Return the (X, Y) coordinate for the center point of the cell that contains the specified text.  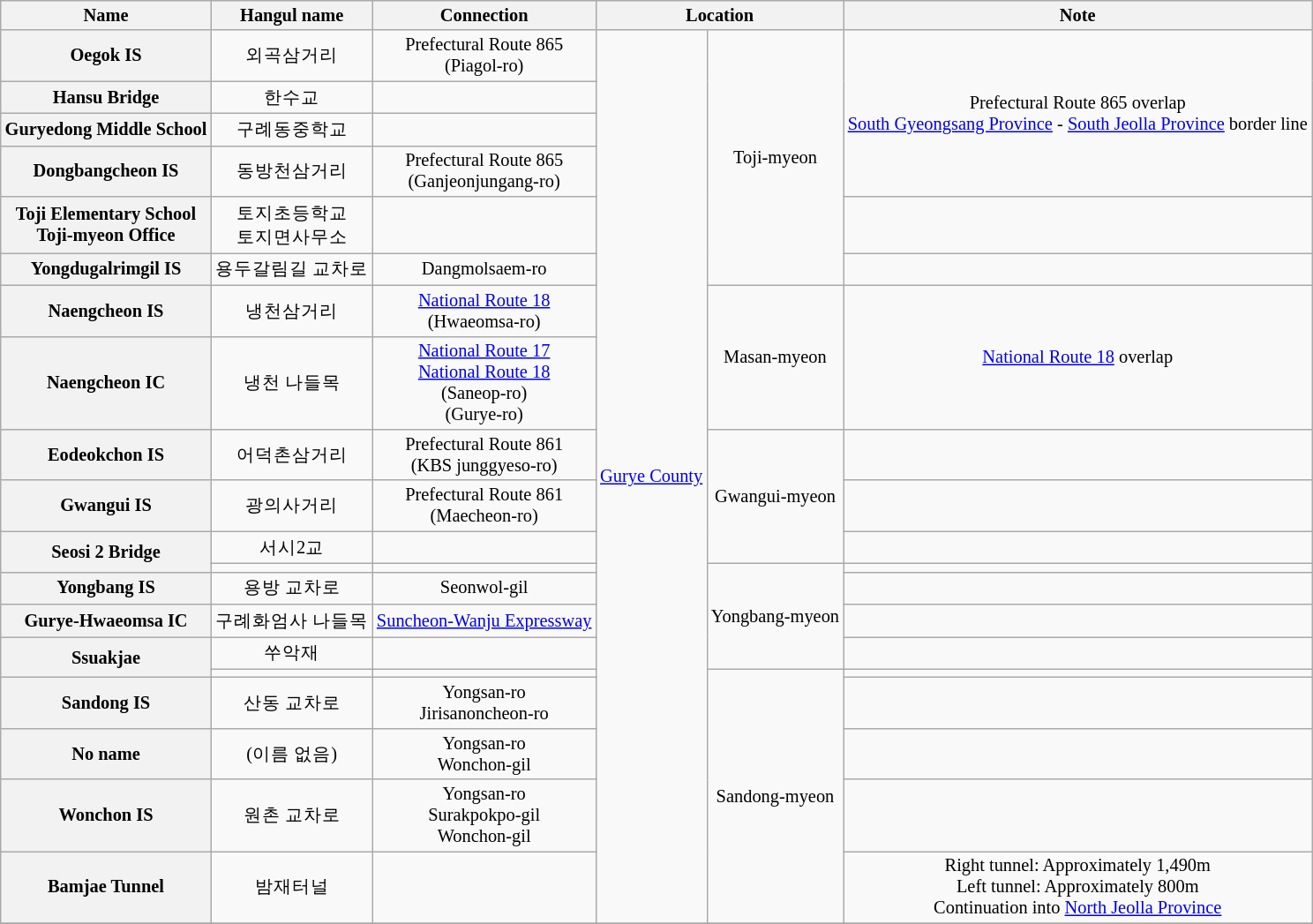
Yongbang-myeon (775, 616)
Ssuakjae (106, 657)
Yongsan-roSurakpokpo-gilWonchon-gil (484, 815)
Masan-myeon (775, 357)
Gurye County (651, 477)
쑤악재 (291, 653)
Hansu Bridge (106, 97)
Naengcheon IC (106, 383)
Sandong IS (106, 703)
구례화엄사 나들목 (291, 621)
Toji-myeon (775, 157)
Yongdugalrimgil IS (106, 268)
Gurye-Hwaeomsa IC (106, 621)
National Route 18(Hwaeomsa-ro) (484, 311)
Seonwol-gil (484, 588)
Suncheon-Wanju Expressway (484, 621)
Note (1078, 15)
Dongbangcheon IS (106, 171)
Yongsan-roJirisanoncheon-ro (484, 703)
Prefectural Route 865(Piagol-ro) (484, 56)
Yongsan-roWonchon-gil (484, 754)
냉천 나들목 (291, 383)
산동 교차로 (291, 703)
Toji Elementary SchoolToji-myeon Office (106, 225)
Guryedong Middle School (106, 129)
Location (720, 15)
Gwangui IS (106, 506)
Gwangui-myeon (775, 496)
National Route 18 overlap (1078, 357)
어덕촌삼거리 (291, 454)
Yongbang IS (106, 588)
Prefectural Route 861(Maecheon-ro) (484, 506)
No name (106, 754)
Wonchon IS (106, 815)
외곡삼거리 (291, 56)
Connection (484, 15)
Dangmolsaem-ro (484, 268)
Prefectural Route 861(KBS junggyeso-ro) (484, 454)
광의사거리 (291, 506)
원촌 교차로 (291, 815)
용두갈림길 교차로 (291, 268)
Eodeokchon IS (106, 454)
Naengcheon IS (106, 311)
구례동중학교 (291, 129)
밤재터널 (291, 887)
토지초등학교토지면사무소 (291, 225)
Prefectural Route 865(Ganjeonjungang-ro) (484, 171)
Right tunnel: Approximately 1,490mLeft tunnel: Approximately 800mContinuation into North Jeolla Province (1078, 887)
Prefectural Route 865 overlapSouth Gyeongsang Province - South Jeolla Province border line (1078, 113)
Seosi 2 Bridge (106, 552)
Oegok IS (106, 56)
냉천삼거리 (291, 311)
서시2교 (291, 547)
Sandong-myeon (775, 796)
(이름 없음) (291, 754)
동방천삼거리 (291, 171)
Bamjae Tunnel (106, 887)
National Route 17National Route 18(Saneop-ro)(Gurye-ro) (484, 383)
한수교 (291, 97)
Name (106, 15)
Hangul name (291, 15)
용방 교차로 (291, 588)
